For the text-containing cell, return its midpoint in (x, y) coordinate format. 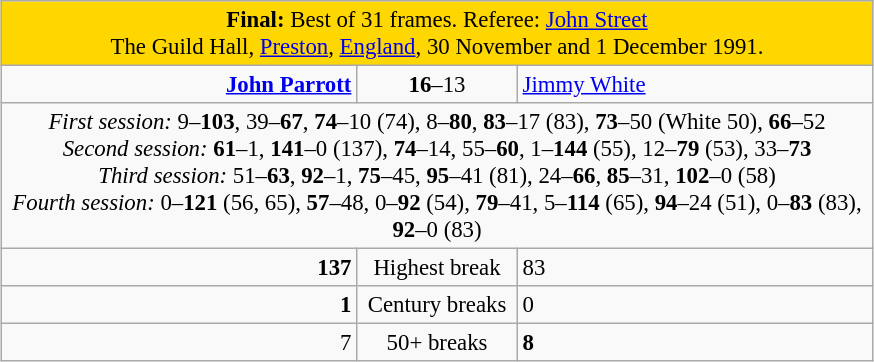
16–13 (438, 85)
Highest break (438, 268)
50+ breaks (438, 343)
Century breaks (438, 305)
Jimmy White (695, 85)
83 (695, 268)
John Parrott (179, 85)
0 (695, 305)
Final: Best of 31 frames. Referee: John StreetThe Guild Hall, Preston, England, 30 November and 1 December 1991. (437, 34)
1 (179, 305)
7 (179, 343)
137 (179, 268)
8 (695, 343)
